Locate the cell with the specified text and output its (X, Y) center coordinate. 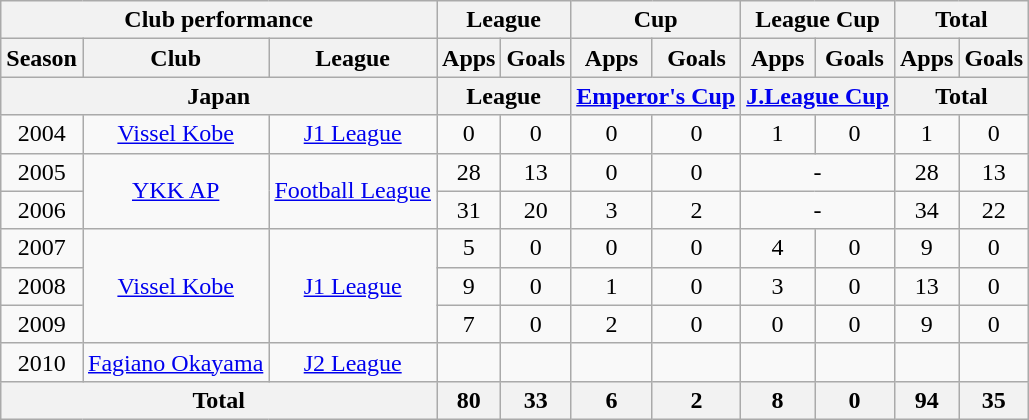
5 (469, 248)
Club performance (219, 20)
Japan (219, 96)
J.League Cup (818, 96)
Club (175, 58)
2009 (42, 324)
20 (536, 210)
Emperor's Cup (656, 96)
Cup (656, 20)
35 (994, 400)
2004 (42, 134)
33 (536, 400)
22 (994, 210)
2010 (42, 362)
Fagiano Okayama (175, 362)
6 (612, 400)
2006 (42, 210)
94 (926, 400)
80 (469, 400)
31 (469, 210)
J2 League (353, 362)
2005 (42, 172)
2008 (42, 286)
2007 (42, 248)
8 (778, 400)
Season (42, 58)
4 (778, 248)
YKK AP (175, 191)
Football League (353, 191)
7 (469, 324)
League Cup (818, 20)
34 (926, 210)
